Locate the cell with the specified text and output its [x, y] center coordinate. 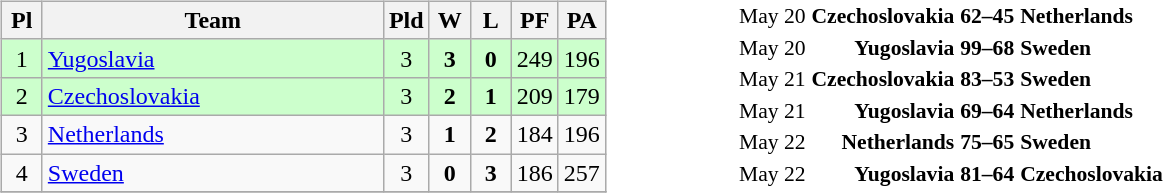
Pl [22, 20]
PA [582, 20]
62–45 [988, 16]
209 [534, 96]
186 [534, 173]
Pld [406, 20]
4 [22, 173]
PF [534, 20]
257 [582, 173]
184 [534, 134]
83–53 [988, 79]
81–64 [988, 173]
W [450, 20]
Team [212, 20]
75–65 [988, 142]
69–64 [988, 110]
179 [582, 96]
L [490, 20]
99–68 [988, 47]
Sweden [212, 173]
249 [534, 58]
